Identify which cell holds the provided text, then report its [x, y] central coordinate. 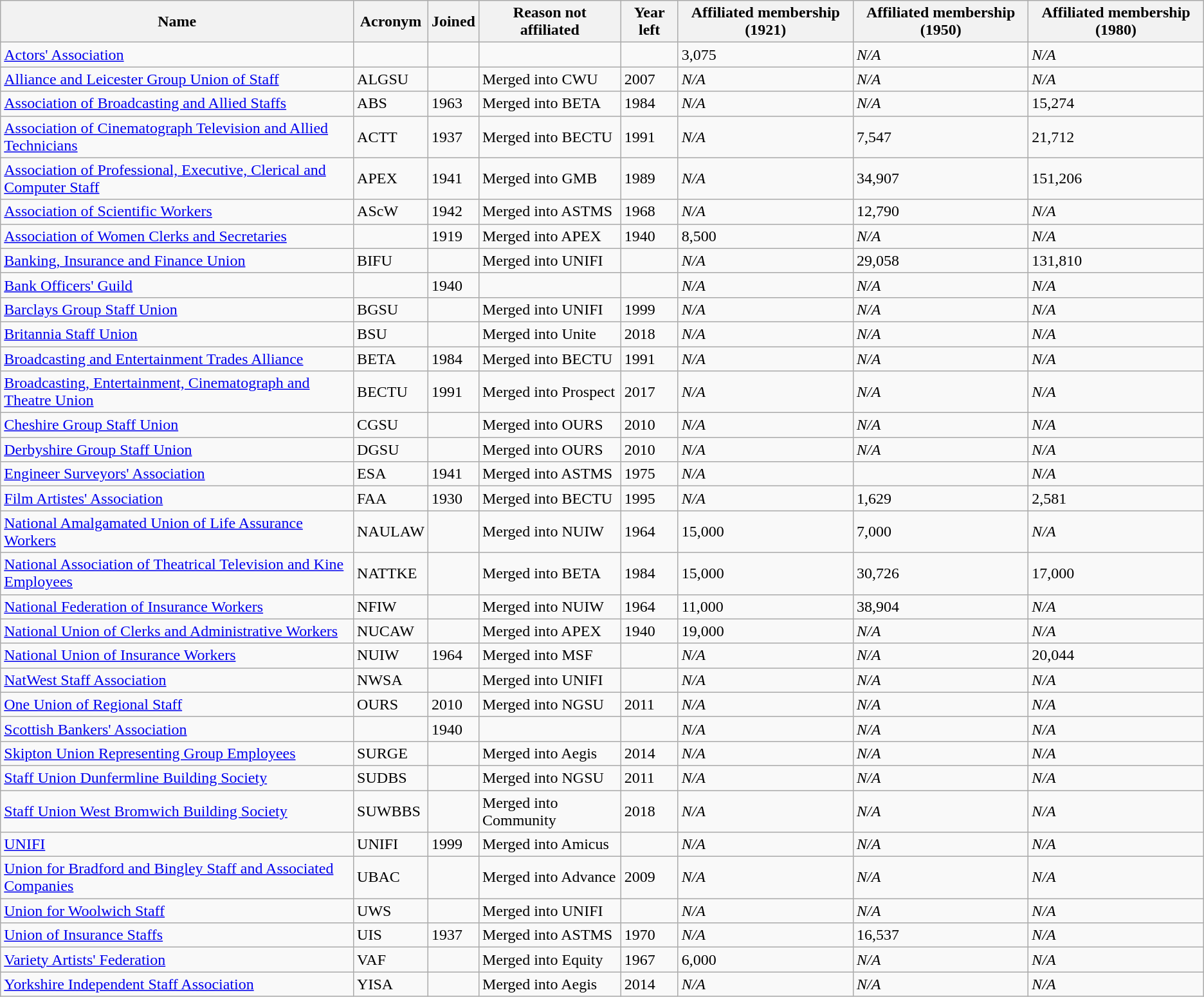
NWSA [391, 680]
National Amalgamated Union of Life Assurance Workers [178, 531]
30,726 [940, 574]
11,000 [765, 607]
Yorkshire Independent Staff Association [178, 984]
1968 [650, 212]
Staff Union West Bromwich Building Society [178, 810]
Cheshire Group Staff Union [178, 425]
Association of Scientific Workers [178, 212]
Merged into CWU [549, 79]
SUDBS [391, 778]
NAULAW [391, 531]
34,907 [940, 179]
UWS [391, 911]
NATTKE [391, 574]
Merged into Unite [549, 334]
ESA [391, 474]
National Federation of Insurance Workers [178, 607]
Barclays Group Staff Union [178, 309]
ACTT [391, 136]
Scottish Bankers' Association [178, 729]
National Association of Theatrical Television and Kine Employees [178, 574]
20,044 [1116, 655]
1989 [650, 179]
SURGE [391, 753]
Merged into GMB [549, 179]
1975 [650, 474]
Affiliated membership (1921) [765, 22]
Acronym [391, 22]
Derbyshire Group Staff Union [178, 450]
1,629 [940, 498]
One Union of Regional Staff [178, 704]
Joined [453, 22]
Britannia Staff Union [178, 334]
NatWest Staff Association [178, 680]
Association of Women Clerks and Secretaries [178, 236]
APEX [391, 179]
CGSU [391, 425]
Engineer Surveyors' Association [178, 474]
Merged into Amicus [549, 845]
131,810 [1116, 261]
ABS [391, 104]
1942 [453, 212]
1930 [453, 498]
VAF [391, 960]
Variety Artists' Federation [178, 960]
7,000 [940, 531]
8,500 [765, 236]
Broadcasting, Entertainment, Cinematograph and Theatre Union [178, 392]
38,904 [940, 607]
16,537 [940, 935]
Union for Bradford and Bingley Staff and Associated Companies [178, 877]
21,712 [1116, 136]
BETA [391, 358]
1970 [650, 935]
Staff Union Dunfermline Building Society [178, 778]
Bank Officers' Guild [178, 285]
Year left [650, 22]
6,000 [765, 960]
Association of Broadcasting and Allied Staffs [178, 104]
12,790 [940, 212]
Merged into Advance [549, 877]
2017 [650, 392]
OURS [391, 704]
Affiliated membership (1950) [940, 22]
UIS [391, 935]
15,274 [1116, 104]
Reason not affiliated [549, 22]
BSU [391, 334]
National Union of Clerks and Administrative Workers [178, 631]
Association of Professional, Executive, Clerical and Computer Staff [178, 179]
151,206 [1116, 179]
Affiliated membership (1980) [1116, 22]
Merged into Equity [549, 960]
National Union of Insurance Workers [178, 655]
Merged into MSF [549, 655]
29,058 [940, 261]
1995 [650, 498]
FAA [391, 498]
Name [178, 22]
17,000 [1116, 574]
AScW [391, 212]
1967 [650, 960]
DGSU [391, 450]
Association of Cinematograph Television and Allied Technicians [178, 136]
Merged into Prospect [549, 392]
3,075 [765, 55]
SUWBBS [391, 810]
2007 [650, 79]
BGSU [391, 309]
NUCAW [391, 631]
2009 [650, 877]
UBAC [391, 877]
YISA [391, 984]
NUIW [391, 655]
Merged into Community [549, 810]
Skipton Union Representing Group Employees [178, 753]
Banking, Insurance and Finance Union [178, 261]
BECTU [391, 392]
2,581 [1116, 498]
Alliance and Leicester Group Union of Staff [178, 79]
Actors' Association [178, 55]
1919 [453, 236]
Broadcasting and Entertainment Trades Alliance [178, 358]
Film Artistes' Association [178, 498]
BIFU [391, 261]
NFIW [391, 607]
Union for Woolwich Staff [178, 911]
1963 [453, 104]
19,000 [765, 631]
ALGSU [391, 79]
7,547 [940, 136]
Union of Insurance Staffs [178, 935]
